Determine the [X, Y] coordinate at the center of the cell enclosing the given text.  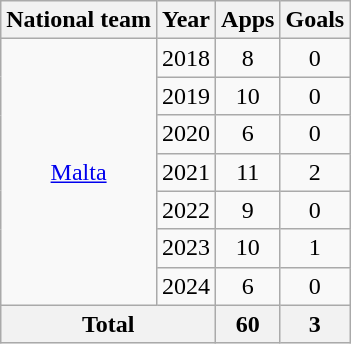
2018 [186, 58]
Goals [315, 20]
2023 [186, 248]
11 [248, 172]
2020 [186, 134]
3 [315, 324]
2024 [186, 286]
8 [248, 58]
Year [186, 20]
2021 [186, 172]
9 [248, 210]
2 [315, 172]
Malta [79, 172]
National team [79, 20]
2019 [186, 96]
60 [248, 324]
1 [315, 248]
Apps [248, 20]
Total [108, 324]
2022 [186, 210]
